Identify which cell holds the provided text, then report its [x, y] central coordinate. 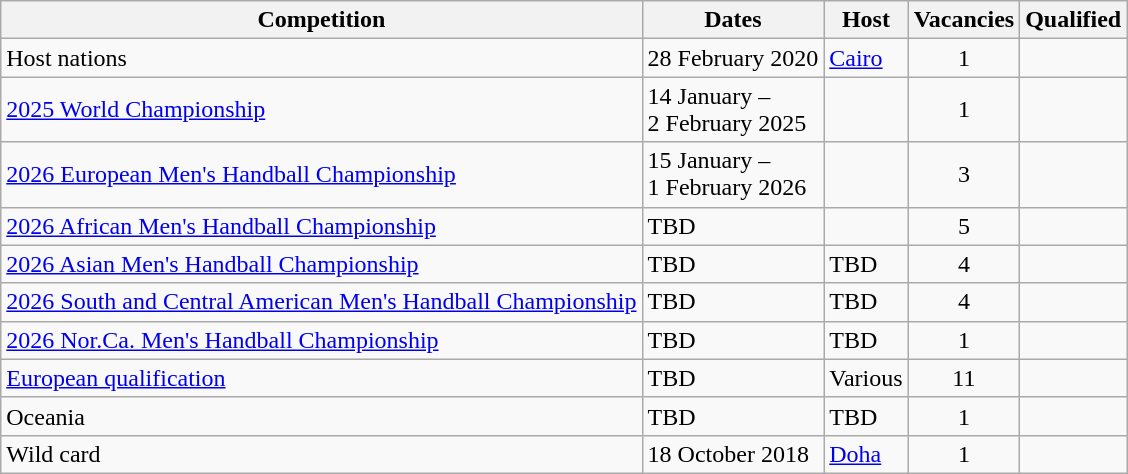
Qualified [1074, 20]
2026 South and Central American Men's Handball Championship [322, 302]
Vacancies [964, 20]
15 January –1 February 2026 [733, 174]
Oceania [322, 416]
28 February 2020 [733, 58]
14 January –2 February 2025 [733, 110]
11 [964, 378]
Host nations [322, 58]
2026 African Men's Handball Championship [322, 226]
3 [964, 174]
Doha [866, 454]
Host [866, 20]
18 October 2018 [733, 454]
2026 Asian Men's Handball Championship [322, 264]
Wild card [322, 454]
2025 World Championship [322, 110]
Various [866, 378]
Dates [733, 20]
2026 European Men's Handball Championship [322, 174]
European qualification [322, 378]
5 [964, 226]
Cairo [866, 58]
2026 Nor.Ca. Men's Handball Championship [322, 340]
Competition [322, 20]
